Search for the cell housing the specified text and yield its [X, Y] center coordinate. 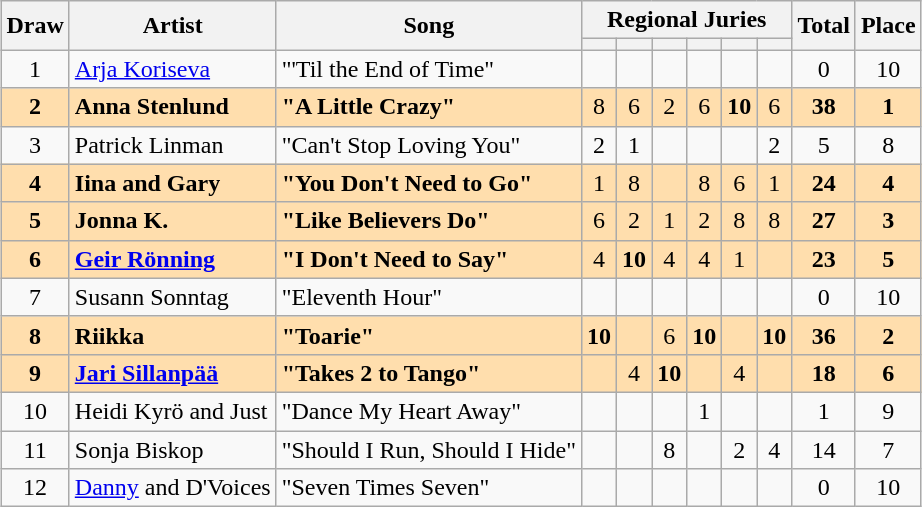
"Toarie" [428, 335]
38 [824, 107]
Sonja Biskop [172, 449]
"'Til the End of Time" [428, 69]
"Seven Times Seven" [428, 488]
Susann Sonntag [172, 297]
Song [428, 26]
Jari Sillanpää [172, 373]
18 [824, 373]
Patrick Linman [172, 145]
Arja Koriseva [172, 69]
Heidi Kyrö and Just [172, 411]
14 [824, 449]
36 [824, 335]
23 [824, 259]
"I Don't Need to Say" [428, 259]
"Dance My Heart Away" [428, 411]
Jonna K. [172, 221]
"You Don't Need to Go" [428, 183]
Artist [172, 26]
Regional Juries [687, 20]
Riikka [172, 335]
12 [35, 488]
24 [824, 183]
Draw [35, 26]
"A Little Crazy" [428, 107]
Anna Stenlund [172, 107]
Iina and Gary [172, 183]
"Takes 2 to Tango" [428, 373]
Total [824, 26]
27 [824, 221]
11 [35, 449]
Place [888, 26]
"Eleventh Hour" [428, 297]
"Can't Stop Loving You" [428, 145]
Geir Rönning [172, 259]
"Like Believers Do" [428, 221]
Danny and D'Voices [172, 488]
"Should I Run, Should I Hide" [428, 449]
